Return [X, Y] of the center of cell containing provided text 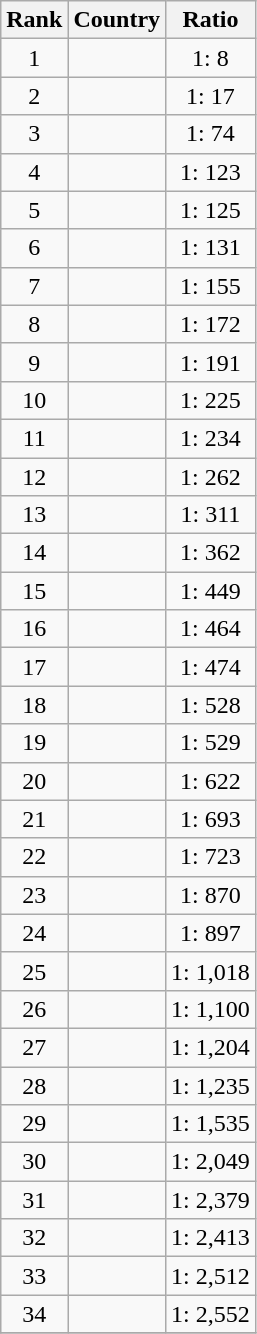
30 [34, 1162]
1: 262 [211, 477]
1: 1,100 [211, 1009]
34 [34, 1314]
18 [34, 705]
1: 2,379 [211, 1200]
1: 449 [211, 591]
19 [34, 743]
1: 693 [211, 819]
13 [34, 515]
1: 464 [211, 629]
1: 172 [211, 324]
17 [34, 667]
27 [34, 1047]
16 [34, 629]
31 [34, 1200]
1: 225 [211, 400]
22 [34, 857]
1: 362 [211, 553]
24 [34, 933]
1: 311 [211, 515]
Rank [34, 20]
1: 123 [211, 172]
1: 74 [211, 134]
1: 8 [211, 58]
5 [34, 210]
1: 125 [211, 210]
1: 131 [211, 248]
Ratio [211, 20]
1: 528 [211, 705]
1: 1,204 [211, 1047]
1: 529 [211, 743]
1: 2,552 [211, 1314]
33 [34, 1276]
20 [34, 781]
9 [34, 362]
7 [34, 286]
14 [34, 553]
23 [34, 895]
Country [117, 20]
1: 474 [211, 667]
15 [34, 591]
25 [34, 971]
1: 2,512 [211, 1276]
1: 1,235 [211, 1085]
11 [34, 438]
1: 622 [211, 781]
8 [34, 324]
28 [34, 1085]
1: 1,018 [211, 971]
1: 234 [211, 438]
32 [34, 1238]
29 [34, 1124]
2 [34, 96]
1: 191 [211, 362]
12 [34, 477]
4 [34, 172]
1: 155 [211, 286]
1: 897 [211, 933]
10 [34, 400]
1: 1,535 [211, 1124]
1: 870 [211, 895]
1: 723 [211, 857]
1: 2,049 [211, 1162]
26 [34, 1009]
1: 2,413 [211, 1238]
1: 17 [211, 96]
21 [34, 819]
3 [34, 134]
6 [34, 248]
1 [34, 58]
